Capture the cell that displays the provided text and extract its [X, Y] central coordinate. 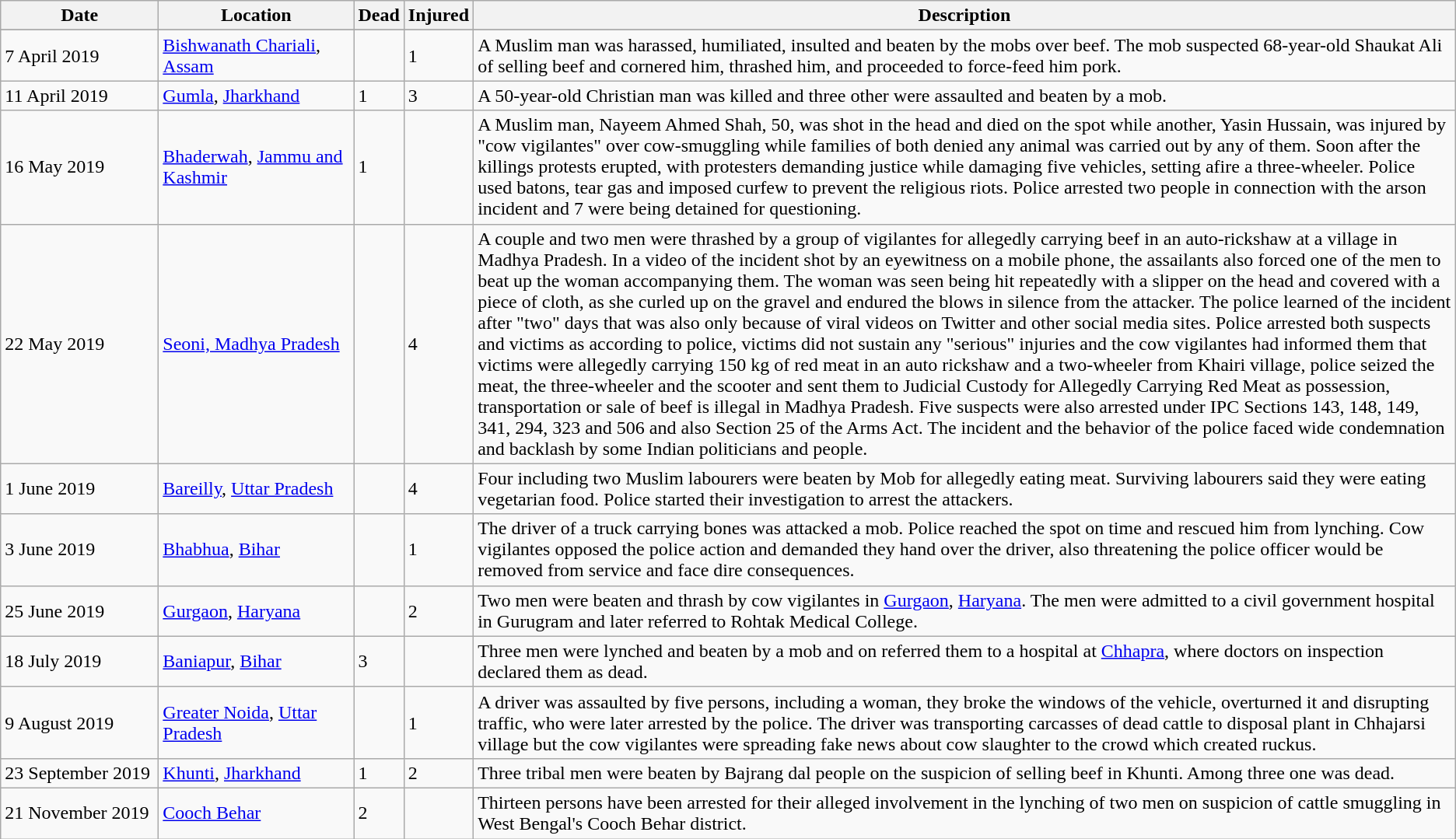
Description [964, 16]
22 May 2019 [79, 344]
Bhaderwah, Jammu and Kashmir [257, 167]
11 April 2019 [79, 96]
Bhabhua, Bihar [257, 550]
9 August 2019 [79, 722]
Greater Noida, Uttar Pradesh [257, 722]
Baniapur, Bihar [257, 661]
21 November 2019 [79, 813]
1 June 2019 [79, 488]
3 June 2019 [79, 550]
Seoni, Madhya Pradesh [257, 344]
25 June 2019 [79, 611]
Location [257, 16]
A 50-year-old Christian man was killed and three other were assaulted and beaten by a mob. [964, 96]
23 September 2019 [79, 773]
Bishwanath Chariali, Assam [257, 56]
Khunti, Jharkhand [257, 773]
Gurgaon, Haryana [257, 611]
18 July 2019 [79, 661]
Injured [439, 16]
Gumla, Jharkhand [257, 96]
Cooch Behar [257, 813]
Dead [379, 16]
Three tribal men were beaten by Bajrang dal people on the suspicion of selling beef in Khunti. Among three one was dead. [964, 773]
Three men were lynched and beaten by a mob and on referred them to a hospital at Chhapra, where doctors on inspection declared them as dead. [964, 661]
16 May 2019 [79, 167]
Date [79, 16]
7 April 2019 [79, 56]
Bareilly, Uttar Pradesh [257, 488]
